Determine the (x, y) coordinate at the center of the cell enclosing the given text.  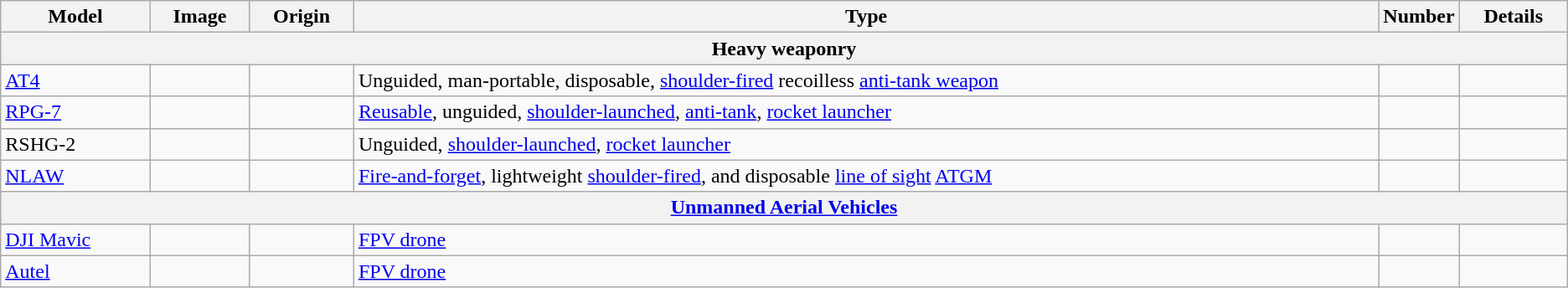
Unmanned Aerial Vehicles (784, 208)
NLAW (75, 176)
Autel (75, 271)
AT4 (75, 80)
Origin (302, 17)
Heavy weaponry (784, 49)
Number (1419, 17)
Unguided, man-portable, disposable, shoulder-fired recoilless anti-tank weapon (866, 80)
Reusable, unguided, shoulder-launched, anti-tank, rocket launcher (866, 112)
RPG-7 (75, 112)
Details (1513, 17)
Fire-and-forget, lightweight shoulder-fired, and disposable line of sight ATGM (866, 176)
Model (75, 17)
Image (199, 17)
Unguided, shoulder-launched, rocket launcher (866, 144)
RSHG-2 (75, 144)
Type (866, 17)
DJI Mavic (75, 239)
